For the text-containing cell, return its midpoint in [X, Y] coordinate format. 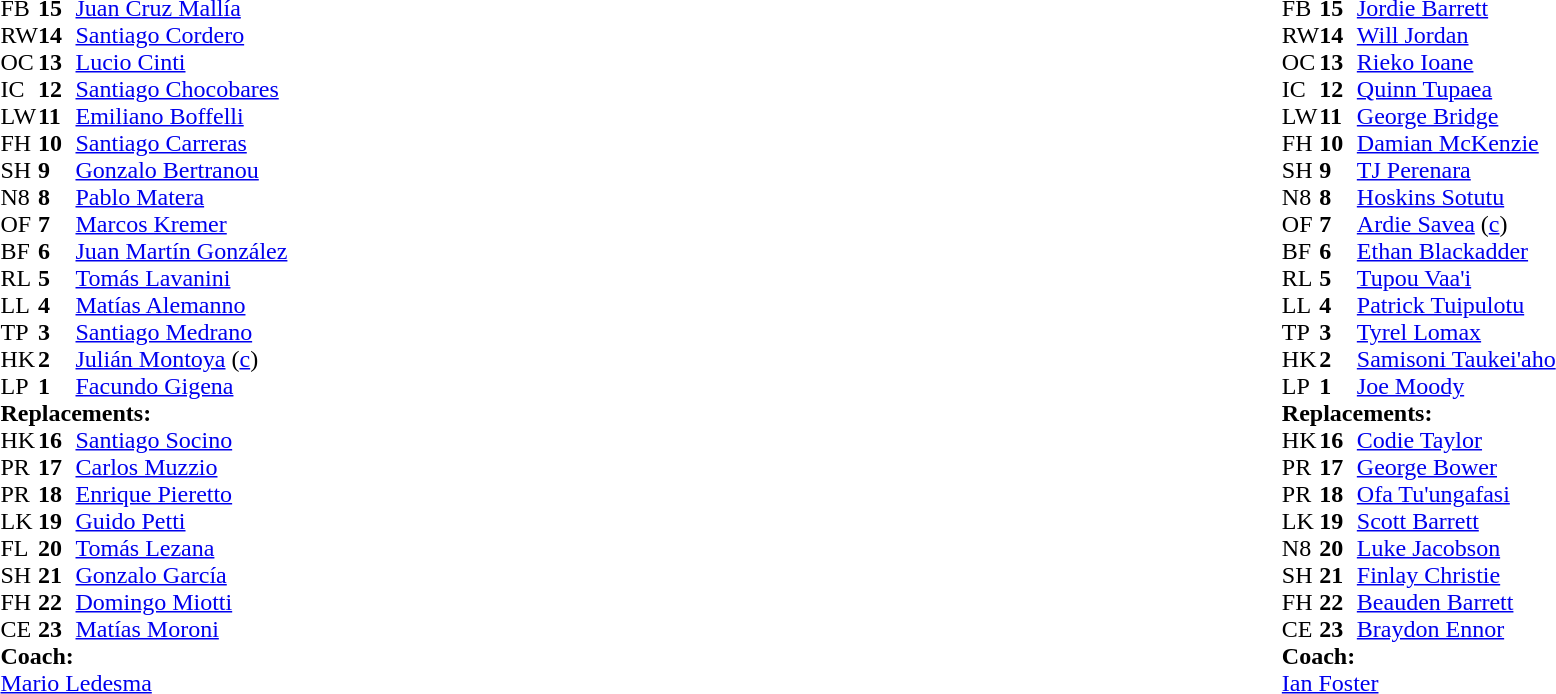
Hoskins Sotutu [1456, 198]
Santiago Carreras [182, 144]
Luke Jacobson [1456, 548]
Finlay Christie [1456, 576]
Marcos Kremer [182, 224]
Santiago Medrano [182, 332]
Carlos Muzzio [182, 468]
Joe Moody [1456, 386]
Facundo Gigena [182, 386]
Matías Alemanno [182, 306]
Braydon Ennor [1456, 630]
Enrique Pieretto [182, 494]
FL [19, 548]
Matías Moroni [182, 630]
Ofa Tu'ungafasi [1456, 494]
Lucio Cinti [182, 62]
Gonzalo García [182, 576]
Rieko Ioane [1456, 62]
Codie Taylor [1456, 440]
Tyrel Lomax [1456, 332]
Tomás Lavanini [182, 278]
Quinn Tupaea [1456, 90]
Tomás Lezana [182, 548]
Samisoni Taukei'aho [1456, 360]
Ardie Savea (c) [1456, 224]
George Bridge [1456, 116]
Santiago Cordero [182, 36]
Santiago Socino [182, 440]
Santiago Chocobares [182, 90]
Beauden Barrett [1456, 602]
George Bower [1456, 468]
Gonzalo Bertranou [182, 170]
Tupou Vaa'i [1456, 278]
Pablo Matera [182, 198]
Emiliano Boffelli [182, 116]
Scott Barrett [1456, 522]
Juan Martín González [182, 252]
Guido Petti [182, 522]
Ethan Blackadder [1456, 252]
Damian McKenzie [1456, 144]
Patrick Tuipulotu [1456, 306]
Domingo Miotti [182, 602]
TJ Perenara [1456, 170]
Will Jordan [1456, 36]
Julián Montoya (c) [182, 360]
